Find where the given text appears and provide that cell's center as [X, Y] coordinate. 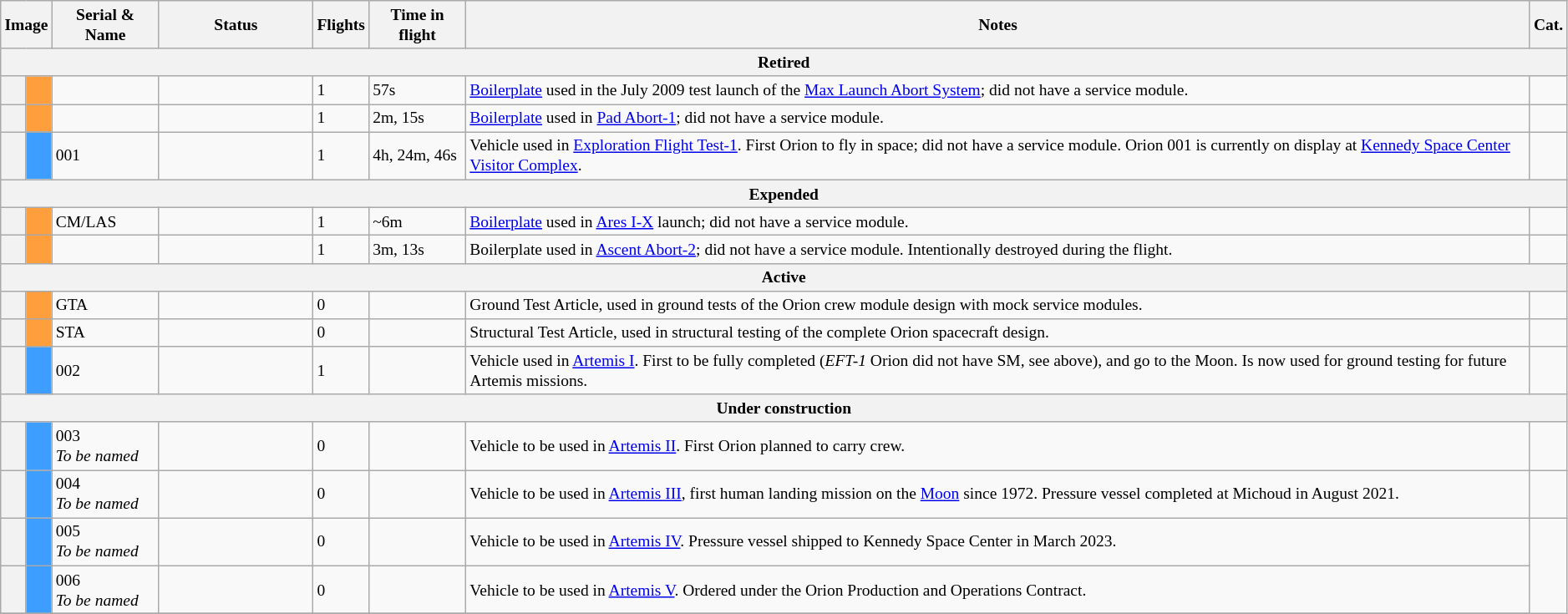
Boilerplate used in Ascent Abort-2; did not have a service module. Intentionally destroyed during the flight. [998, 249]
STA [105, 332]
CM/LAS [105, 221]
Vehicle to be used in Artemis V. Ordered under the Orion Production and Operations Contract. [998, 590]
2m, 15s [417, 119]
003To be named [105, 446]
Vehicle to be used in Artemis III, first human landing mission on the Moon since 1972. Pressure vessel completed at Michoud in August 2021. [998, 495]
Vehicle to be used in Artemis IV. Pressure vessel shipped to Kennedy Space Center in March 2023. [998, 541]
Vehicle to be used in Artemis II. First Orion planned to carry crew. [998, 446]
Cat. [1549, 25]
Boilerplate used in Ares I-X launch; did not have a service module. [998, 221]
Boilerplate used in Pad Abort-1; did not have a service module. [998, 119]
Expended [784, 194]
Image [27, 25]
Ground Test Article, used in ground tests of the Orion crew module design with mock service modules. [998, 304]
Flights [341, 25]
Boilerplate used in the July 2009 test launch of the Max Launch Abort System; did not have a service module. [998, 90]
57s [417, 90]
004To be named [105, 495]
Status [236, 25]
Notes [998, 25]
Active [784, 277]
GTA [105, 304]
Retired [784, 62]
Structural Test Article, used in structural testing of the complete Orion spacecraft design. [998, 332]
006To be named [105, 590]
Under construction [784, 408]
~6m [417, 221]
3m, 13s [417, 249]
001 [105, 155]
005To be named [105, 541]
4h, 24m, 46s [417, 155]
Time in flight [417, 25]
002 [105, 371]
Serial & Name [105, 25]
